Find where the given text appears and provide that cell's center as (X, Y) coordinate. 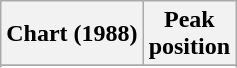
Peakposition (189, 34)
Chart (1988) (72, 34)
